Extract the (x, y) coordinate from the center of the cell holding the provided text.  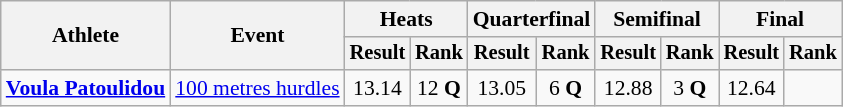
12.88 (628, 88)
Quarterfinal (532, 19)
Final (780, 19)
12 Q (439, 88)
13.14 (378, 88)
Voula Patoulidou (86, 88)
Event (257, 36)
13.05 (502, 88)
12.64 (752, 88)
Athlete (86, 36)
Semifinal (656, 19)
100 metres hurdles (257, 88)
3 Q (690, 88)
Heats (406, 19)
6 Q (566, 88)
